Detect which cell encompasses the target text, then output its [x, y] center coordinate. 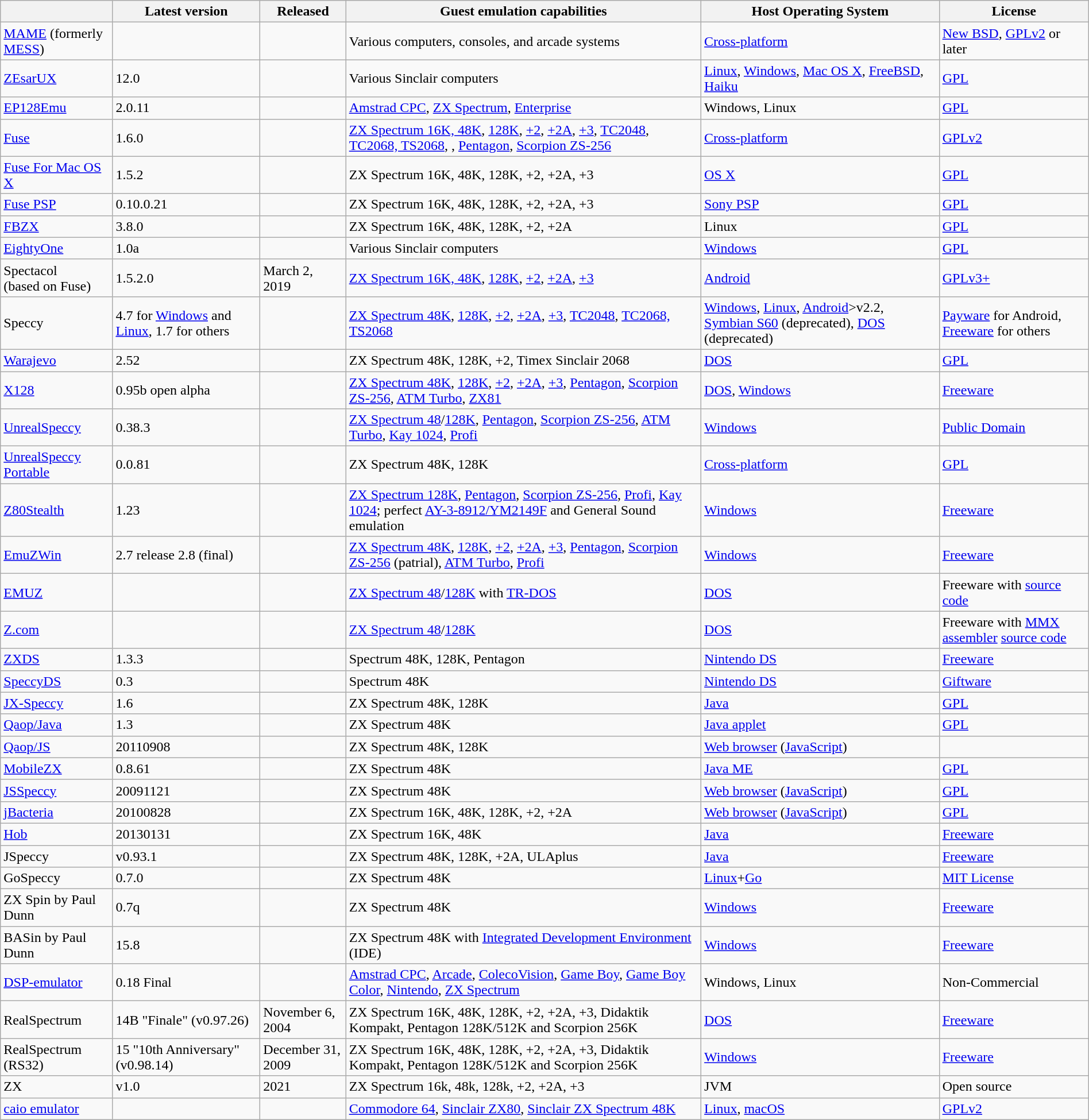
2.0.11 [186, 108]
0.7.0 [186, 878]
Speccy [56, 323]
ZX Spectrum 128K, Pentagon, Scorpion ZS-256, Profi, Kay 1024; perfect AY-3-8912/YM2149F and General Sound emulation [523, 510]
Public Domain [1014, 427]
12.0 [186, 78]
v0.93.1 [186, 856]
2.7 release 2.8 (final) [186, 555]
ZX Spectrum 16k, 48k, 128k, +2, +2A, +3 [523, 1087]
2021 [303, 1087]
ZX Spectrum 48K with Integrated Development Environment (IDE) [523, 945]
Warajevo [56, 360]
1.6 [186, 703]
Payware for Android, Freeware for others [1014, 323]
Latest version [186, 11]
New BSD, GPLv2 or later [1014, 41]
Z80Stealth [56, 510]
Linux, macOS [820, 1109]
0.10.0.21 [186, 204]
Fuse PSP [56, 204]
GoSpeccy [56, 878]
Open source [1014, 1087]
ZXDS [56, 659]
Amstrad CPC, ZX Spectrum, Enterprise [523, 108]
Linux, Windows, Mac OS X, FreeBSD, Haiku [820, 78]
1.23 [186, 510]
Spectrum 48K [523, 681]
EMUZ [56, 593]
RealSpectrum [56, 1020]
December 31, 2009 [303, 1057]
Non-Commercial [1014, 982]
JX-Speccy [56, 703]
1.6.0 [186, 138]
Android [820, 278]
OS X [820, 175]
Spectacol(based on Fuse) [56, 278]
SpeccyDS [56, 681]
14B "Finale" (v0.97.26) [186, 1020]
FBZX [56, 226]
ZX Spectrum 48K, 128K, +2, +2A, +3, Pentagon, Scorpion ZS-256, ATM Turbo, ZX81 [523, 389]
Host Operating System [820, 11]
Sony PSP [820, 204]
1.3.3 [186, 659]
jBacteria [56, 812]
Released [303, 11]
20130131 [186, 834]
3.8.0 [186, 226]
BASin by Paul Dunn [56, 945]
Giftware [1014, 681]
2.52 [186, 360]
v1.0 [186, 1087]
X128 [56, 389]
Spectrum 48K, 128K, Pentagon [523, 659]
JSSpeccy [56, 790]
Java applet [820, 725]
ZX Spectrum 48/128K [523, 629]
15 "10th Anniversary" (v0.98.14) [186, 1057]
March 2, 2019 [303, 278]
Guest emulation capabilities [523, 11]
Qaop/JS [56, 747]
0.18 Final [186, 982]
Qaop/Java [56, 725]
0.95b open alpha [186, 389]
20110908 [186, 747]
UnrealSpeccy [56, 427]
1.5.2 [186, 175]
ZX Spectrum 48/128K with TR-DOS [523, 593]
0.38.3 [186, 427]
0.3 [186, 681]
Freeware with MMX assembler source code [1014, 629]
1.0a [186, 248]
15.8 [186, 945]
ZX Spectrum 16K, 48K [523, 834]
GPLv3+ [1014, 278]
ZEsarUX [56, 78]
1.5.2.0 [186, 278]
MobileZX [56, 768]
ZX [56, 1087]
November 6, 2004 [303, 1020]
Commodore 64, Sinclair ZX80, Sinclair ZX Spectrum 48K [523, 1109]
Windows, Linux, Android>v2.2, Symbian S60 (deprecated), DOS (deprecated) [820, 323]
EightyOne [56, 248]
MAME (formerly MESS) [56, 41]
4.7 for Windows and Linux, 1.7 for others [186, 323]
Various computers, consoles, and arcade systems [523, 41]
ZX Spectrum 48/128K, Pentagon, Scorpion ZS-256, ATM Turbo, Kay 1024, Profi [523, 427]
ZX Spectrum 48K, 128K, +2A, ULAplus [523, 856]
20091121 [186, 790]
Amstrad CPC, Arcade, ColecoVision, Game Boy, Game Boy Color, Nintendo, ZX Spectrum [523, 982]
20100828 [186, 812]
Linux+Go [820, 878]
EP128Emu [56, 108]
MIT License [1014, 878]
JVM [820, 1087]
0.7q [186, 907]
ZX Spectrum 48K, 128K, +2, +2A, +3, Pentagon, Scorpion ZS-256 (patrial), ATM Turbo, Profi [523, 555]
0.8.61 [186, 768]
Fuse [56, 138]
1.3 [186, 725]
Fuse For Mac OS X [56, 175]
ZX Spectrum 48K, 128K, +2, Timex Sinclair 2068 [523, 360]
EmuZWin [56, 555]
0.0.81 [186, 465]
DOS, Windows [820, 389]
License [1014, 11]
JSpeccy [56, 856]
RealSpectrum (RS32) [56, 1057]
ZX Spin by Paul Dunn [56, 907]
Z.com [56, 629]
ZX Spectrum 16K, 48K, 128K, +2, +2A, +3, TC2048, TC2068, TS2068, , Pentagon, Scorpion ZS-256 [523, 138]
caio emulator [56, 1109]
Freeware with source code [1014, 593]
ZX Spectrum 48K, 128K, +2, +2A, +3, TC2048, TC2068, TS2068 [523, 323]
Hob [56, 834]
Java ME [820, 768]
DSP-emulator [56, 982]
Linux [820, 226]
UnrealSpeccy Portable [56, 465]
